Output the [x, y] coordinate of the center of the cell containing the given text.  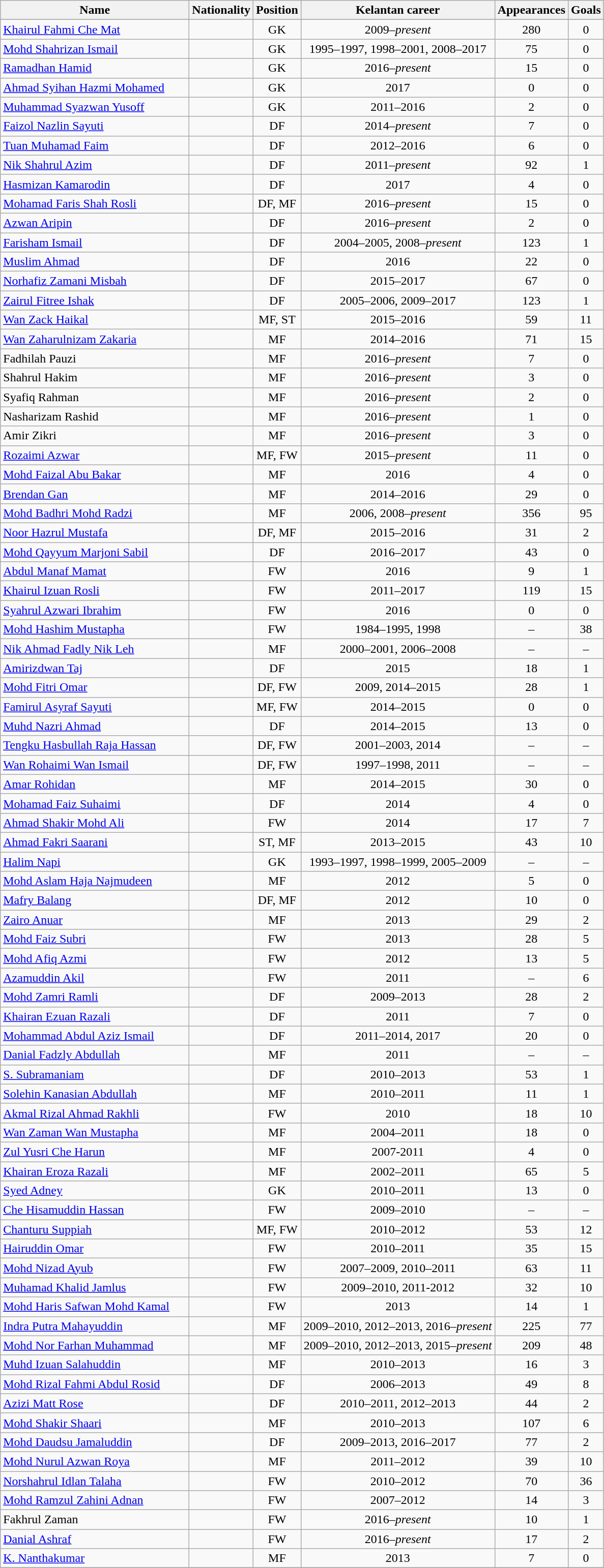
Mohd Hashim Mustapha [95, 629]
2006, 2008–present [398, 513]
Mohd Badhri Mohd Radzi [95, 513]
2006–2013 [398, 1384]
Che Hisamuddin Hassan [95, 1210]
Khairan Ezuan Razali [95, 1016]
Chanturu Suppiah [95, 1229]
2011–2012 [398, 1461]
2012–2016 [398, 145]
2007–2009, 2010–2011 [398, 1268]
Mohd Zamri Ramli [95, 997]
Nasharizam Rashid [95, 416]
Mafry Balang [95, 900]
1993–1997, 1998–1999, 2005–2009 [398, 862]
Mohd Aslam Haja Najmudeen [95, 881]
16 [531, 1365]
2015–present [398, 455]
Khairul Fahmi Che Mat [95, 29]
2009–2010, 2012–2013, 2016–present [398, 1326]
Tengku Hasbullah Raja Hassan [95, 745]
38 [586, 629]
2009–present [398, 29]
20 [531, 1036]
2001–2003, 2014 [398, 745]
Mohamad Faris Shah Rosli [95, 203]
2007-2011 [398, 1152]
Mohd Nurul Azwan Roya [95, 1461]
Nationality [221, 10]
ST, MF [277, 842]
39 [531, 1461]
Mohd Shahrizan Ismail [95, 49]
Appearances [531, 10]
2007–2012 [398, 1500]
Farisham Ismail [95, 243]
2011–present [398, 165]
Muslim Ahmad [95, 262]
Faizol Nazlin Sayuti [95, 126]
Mohd Ramzul Zahini Adnan [95, 1500]
30 [531, 784]
Shahrul Hakim [95, 378]
225 [531, 1326]
Ahmad Syihan Hazmi Mohamed [95, 87]
MF, ST [277, 320]
Name [95, 10]
32 [531, 1287]
59 [531, 320]
2000–2001, 2006–2008 [398, 649]
Muhammad Syazwan Yusoff [95, 107]
Hasmizan Kamarodin [95, 184]
1995–1997, 1998–2001, 2008–2017 [398, 49]
Wan Zack Haikal [95, 320]
2011–2014, 2017 [398, 1036]
Mohd Daudsu Jamaluddin [95, 1442]
Mohamad Faiz Suhaimi [95, 803]
Mohd Faizal Abu Bakar [95, 474]
Danial Ashraf [95, 1539]
Famirul Asyraf Sayuti [95, 707]
22 [531, 262]
Mohd Afiq Azmi [95, 958]
107 [531, 1423]
67 [531, 281]
119 [531, 591]
65 [531, 1171]
Mohd Fitri Omar [95, 687]
Wan Zaman Wan Mustapha [95, 1132]
280 [531, 29]
Indra Putra Mahayuddin [95, 1326]
Ahmad Shakir Mohd Ali [95, 823]
1997–1998, 2011 [398, 765]
Norhafiz Zamani Misbah [95, 281]
Amar Rohidan [95, 784]
Muhamad Khalid Jamlus [95, 1287]
Mohd Faiz Subri [95, 939]
2009–2013 [398, 997]
35 [531, 1249]
44 [531, 1403]
Azizi Matt Rose [95, 1403]
Mohd Nor Farhan Muhammad [95, 1345]
Tuan Muhamad Faim [95, 145]
Danial Fadzly Abdullah [95, 1055]
Norshahrul Idlan Talaha [95, 1481]
1984–1995, 1998 [398, 629]
Wan Zaharulnizam Zakaria [95, 339]
Hairuddin Omar [95, 1249]
2015–2017 [398, 281]
70 [531, 1481]
2009–2010, 2011-2012 [398, 1287]
Azamuddin Akil [95, 978]
63 [531, 1268]
Khairan Eroza Razali [95, 1171]
Azwan Aripin [95, 223]
Akmal Rizal Ahmad Rakhli [95, 1113]
2011–2016 [398, 107]
Noor Hazrul Mustafa [95, 532]
Nik Shahrul Azim [95, 165]
209 [531, 1345]
49 [531, 1384]
Amir Zikri [95, 436]
31 [531, 532]
2010–2011, 2012–2013 [398, 1403]
2009–2013, 2016–2017 [398, 1442]
Ahmad Fakri Saarani [95, 842]
Ramadhan Hamid [95, 68]
Muhd Nazri Ahmad [95, 726]
Abdul Manaf Mamat [95, 571]
Mohd Nizad Ayub [95, 1268]
Zairo Anuar [95, 920]
2009–2010 [398, 1210]
Mohd Shakir Shaari [95, 1423]
Mohd Rizal Fahmi Abdul Rosid [95, 1384]
Position [277, 10]
Kelantan career [398, 10]
71 [531, 339]
8 [586, 1384]
2009, 2014–2015 [398, 687]
2015 [398, 668]
2009–2010, 2012–2013, 2015–present [398, 1345]
2004–2011 [398, 1132]
S. Subramaniam [95, 1074]
2011–2017 [398, 591]
Halim Napi [95, 862]
75 [531, 49]
Goals [586, 10]
2014–present [398, 126]
Zairul Fitree Ishak [95, 300]
Syed Adney [95, 1191]
356 [531, 513]
36 [586, 1481]
95 [586, 513]
K. Nanthakumar [95, 1558]
Fakhrul Zaman [95, 1520]
2010 [398, 1113]
Brendan Gan [95, 494]
Amirizdwan Taj [95, 668]
Wan Rohaimi Wan Ismail [95, 765]
48 [586, 1345]
Nik Ahmad Fadly Nik Leh [95, 649]
Fadhilah Pauzi [95, 358]
Zul Yusri Che Harun [95, 1152]
2005–2006, 2009–2017 [398, 300]
9 [531, 571]
Syahrul Azwari Ibrahim [95, 610]
12 [586, 1229]
2013–2015 [398, 842]
2004–2005, 2008–present [398, 243]
Solehin Kanasian Abdullah [95, 1094]
2016–2017 [398, 552]
Mohammad Abdul Aziz Ismail [95, 1036]
Khairul Izuan Rosli [95, 591]
Syafiq Rahman [95, 397]
Muhd Izuan Salahuddin [95, 1365]
2002–2011 [398, 1171]
Rozaimi Azwar [95, 455]
92 [531, 165]
Mohd Haris Safwan Mohd Kamal [95, 1307]
Mohd Qayyum Marjoni Sabil [95, 552]
